Locate the cell with the specified text and output its (x, y) center coordinate. 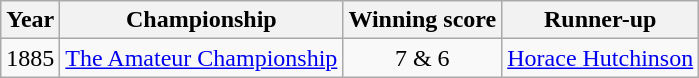
Championship (202, 20)
1885 (30, 58)
Runner-up (600, 20)
Horace Hutchinson (600, 58)
The Amateur Championship (202, 58)
Year (30, 20)
Winning score (422, 20)
7 & 6 (422, 58)
